Locate the cell with the specified text and output its [X, Y] center coordinate. 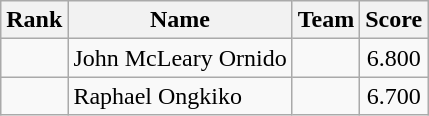
Rank [34, 20]
Score [394, 20]
6.700 [394, 96]
Name [180, 20]
John McLeary Ornido [180, 58]
Raphael Ongkiko [180, 96]
6.800 [394, 58]
Team [326, 20]
